Pinpoint the cell where the given text exists, returning its (X, Y) midpoint coordinate. 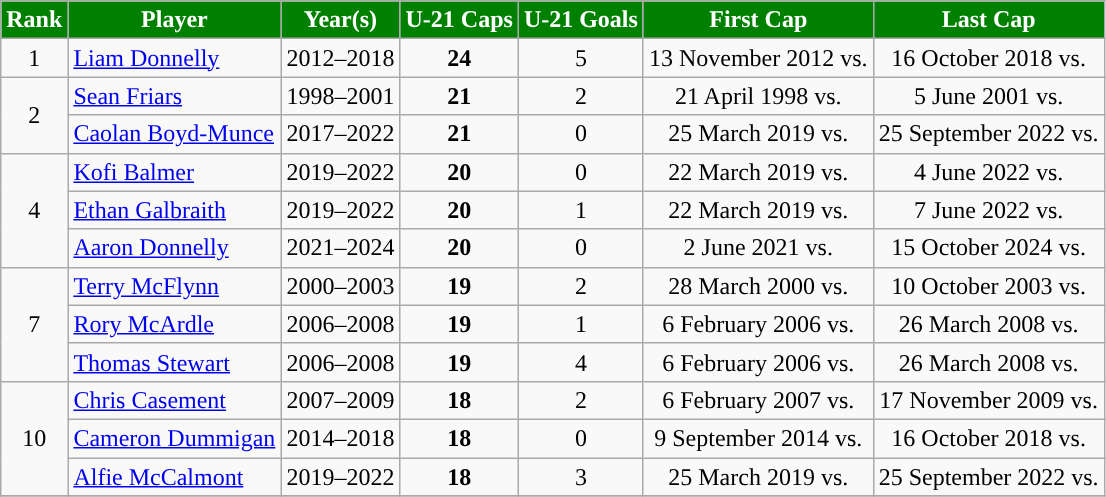
17 November 2009 vs. (988, 400)
13 November 2012 vs. (758, 58)
Chris Casement (174, 400)
7 (34, 324)
U-21 Caps (459, 20)
2017–2022 (340, 134)
6 February 2007 vs. (758, 400)
15 October 2024 vs. (988, 248)
Player (174, 20)
21 April 1998 vs. (758, 96)
24 (459, 58)
3 (580, 477)
2000–2003 (340, 286)
Liam Donnelly (174, 58)
1998–2001 (340, 96)
Year(s) (340, 20)
5 (580, 58)
Ethan Galbraith (174, 210)
9 September 2014 vs. (758, 438)
Terry McFlynn (174, 286)
Aaron Donnelly (174, 248)
Kofi Balmer (174, 172)
2012–2018 (340, 58)
28 March 2000 vs. (758, 286)
U-21 Goals (580, 20)
2007–2009 (340, 400)
4 June 2022 vs. (988, 172)
2 June 2021 vs. (758, 248)
Thomas Stewart (174, 362)
5 June 2001 vs. (988, 96)
2021–2024 (340, 248)
10 (34, 438)
Rank (34, 20)
Caolan Boyd-Munce (174, 134)
First Cap (758, 20)
2014–2018 (340, 438)
Cameron Dummigan (174, 438)
10 October 2003 vs. (988, 286)
Rory McArdle (174, 324)
7 June 2022 vs. (988, 210)
Last Cap (988, 20)
Alfie McCalmont (174, 477)
Sean Friars (174, 96)
